Detect which cell encompasses the target text, then output its [x, y] center coordinate. 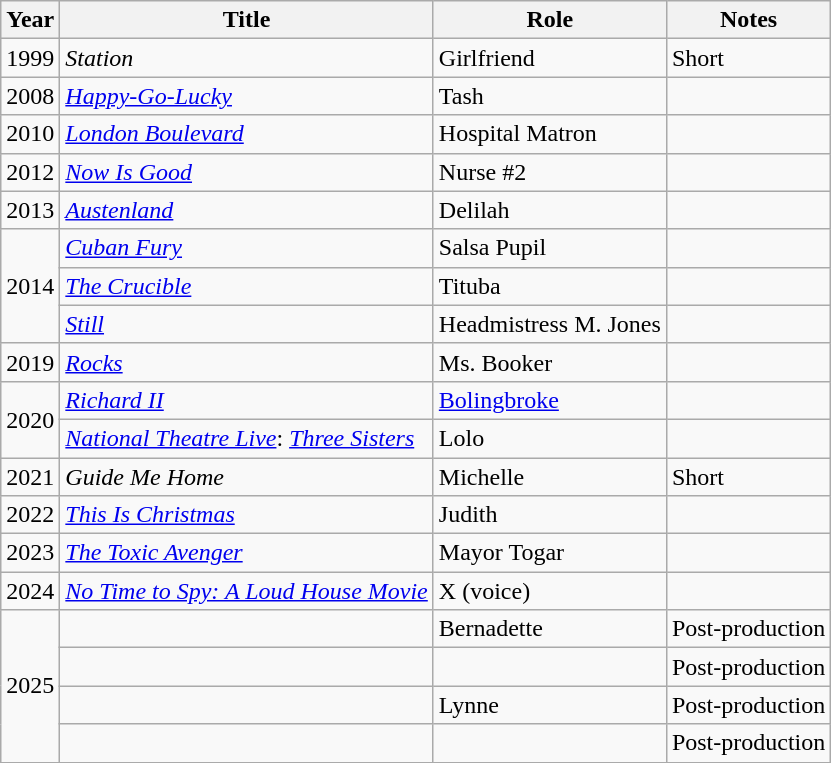
The Toxic Avenger [247, 553]
X (voice) [550, 591]
Tituba [550, 286]
Lolo [550, 438]
2020 [30, 419]
Ms. Booker [550, 362]
Guide Me Home [247, 477]
Now Is Good [247, 172]
Happy-Go-Lucky [247, 96]
Michelle [550, 477]
2008 [30, 96]
Salsa Pupil [550, 248]
2014 [30, 286]
2023 [30, 553]
Bolingbroke [550, 400]
This Is Christmas [247, 515]
Richard II [247, 400]
2012 [30, 172]
1999 [30, 58]
2025 [30, 686]
Rocks [247, 362]
Role [550, 20]
Station [247, 58]
2022 [30, 515]
Headmistress M. Jones [550, 324]
Hospital Matron [550, 134]
Cuban Fury [247, 248]
Lynne [550, 705]
2024 [30, 591]
Tash [550, 96]
Judith [550, 515]
Austenland [247, 210]
Bernadette [550, 629]
National Theatre Live: Three Sisters [247, 438]
Still [247, 324]
2019 [30, 362]
Delilah [550, 210]
Girlfriend [550, 58]
2013 [30, 210]
Nurse #2 [550, 172]
Year [30, 20]
Mayor Togar [550, 553]
Notes [748, 20]
No Time to Spy: A Loud House Movie [247, 591]
2010 [30, 134]
2021 [30, 477]
Title [247, 20]
The Crucible [247, 286]
London Boulevard [247, 134]
